Search for the cell housing the specified text and yield its [X, Y] center coordinate. 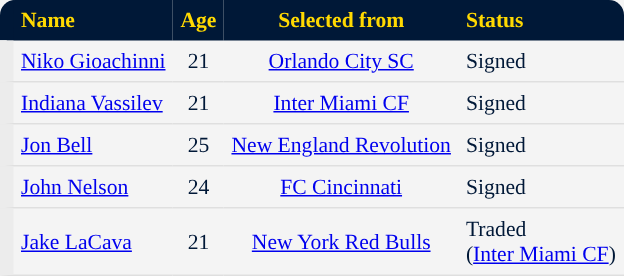
Jake LaCava [86, 242]
New York Red Bulls [341, 242]
Selected from [341, 20]
Status [540, 20]
Niko Gioachinni [86, 61]
Indiana Vassilev [86, 103]
24 [198, 187]
Jon Bell [86, 145]
Age [198, 20]
Traded(Inter Miami CF) [540, 242]
New England Revolution [341, 145]
25 [198, 145]
John Nelson [86, 187]
Inter Miami CF [341, 103]
Name [86, 20]
FC Cincinnati [341, 187]
Orlando City SC [341, 61]
